Return [x, y] of the center of cell containing provided text 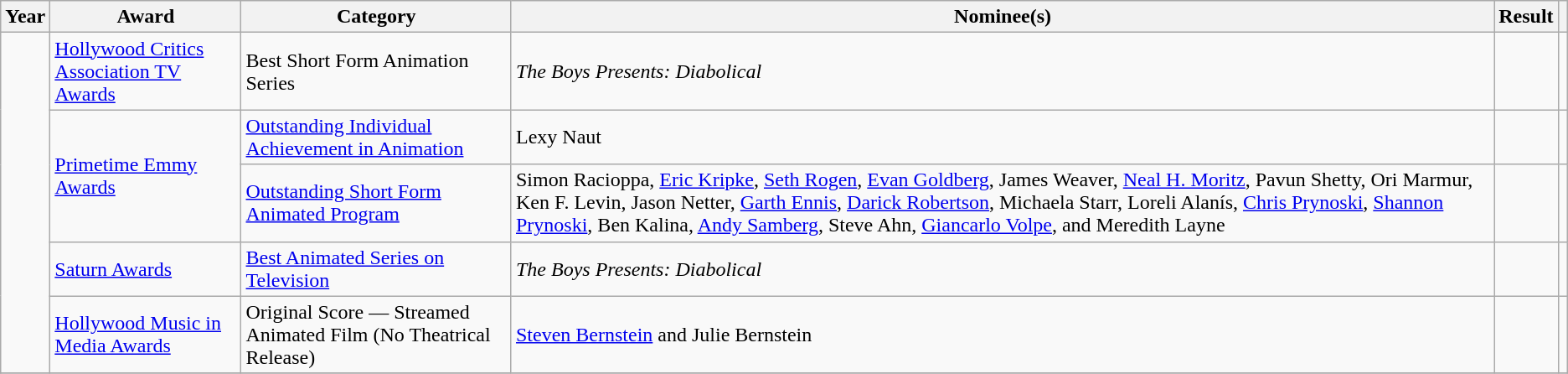
Nominee(s) [1002, 17]
Best Animated Series on Television [376, 268]
Hollywood Music in Media Awards [146, 335]
Hollywood Critics Association TV Awards [146, 71]
Award [146, 17]
Category [376, 17]
Best Short Form Animation Series [376, 71]
Outstanding Individual Achievement in Animation [376, 138]
Year [25, 17]
Lexy Naut [1002, 138]
Result [1526, 17]
Original Score — Streamed Animated Film (No Theatrical Release) [376, 335]
Saturn Awards [146, 268]
Outstanding Short Form Animated Program [376, 203]
Steven Bernstein and Julie Bernstein [1002, 335]
Primetime Emmy Awards [146, 176]
